Identify which cell holds the provided text, then report its [X, Y] central coordinate. 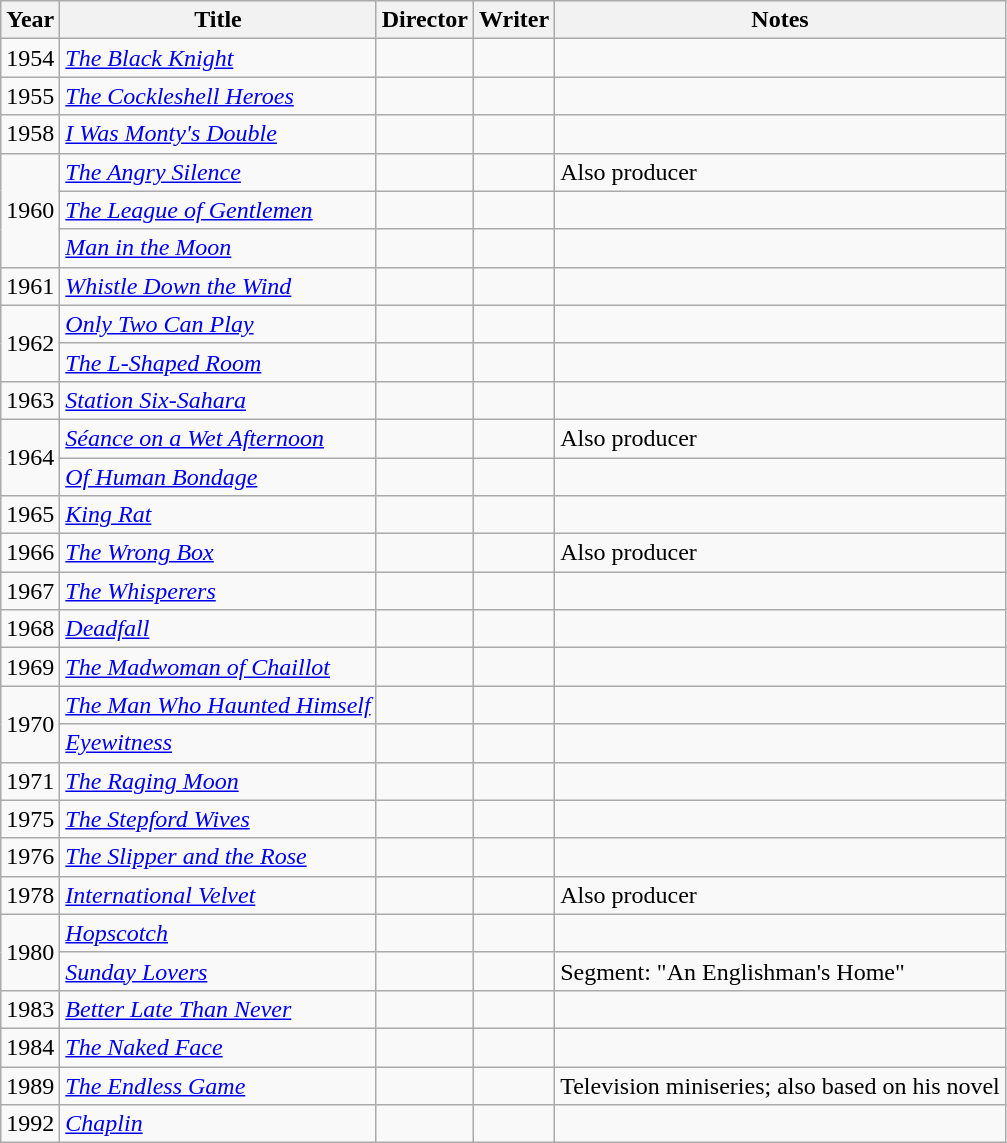
1954 [30, 58]
Notes [780, 20]
1968 [30, 629]
1964 [30, 457]
1975 [30, 819]
1963 [30, 400]
1989 [30, 1085]
Man in the Moon [218, 248]
The Slipper and the Rose [218, 857]
King Rat [218, 515]
Television miniseries; also based on his novel [780, 1085]
The L-Shaped Room [218, 362]
The Stepford Wives [218, 819]
1965 [30, 515]
The League of Gentlemen [218, 210]
1960 [30, 210]
1961 [30, 286]
The Endless Game [218, 1085]
The Whisperers [218, 591]
1966 [30, 553]
Writer [514, 20]
The Man Who Haunted Himself [218, 705]
International Velvet [218, 895]
Sunday Lovers [218, 971]
Year [30, 20]
Title [218, 20]
1962 [30, 343]
Director [424, 20]
Of Human Bondage [218, 477]
1976 [30, 857]
The Wrong Box [218, 553]
1955 [30, 96]
1969 [30, 667]
1984 [30, 1047]
Only Two Can Play [218, 324]
Deadfall [218, 629]
Station Six-Sahara [218, 400]
1970 [30, 724]
I Was Monty's Double [218, 134]
1978 [30, 895]
1967 [30, 591]
Whistle Down the Wind [218, 286]
Better Late Than Never [218, 1009]
1992 [30, 1124]
Chaplin [218, 1124]
The Black Knight [218, 58]
1980 [30, 952]
1983 [30, 1009]
Eyewitness [218, 743]
1971 [30, 781]
Segment: "An Englishman's Home" [780, 971]
The Raging Moon [218, 781]
Hopscotch [218, 933]
The Cockleshell Heroes [218, 96]
1958 [30, 134]
Séance on a Wet Afternoon [218, 438]
The Madwoman of Chaillot [218, 667]
The Angry Silence [218, 172]
The Naked Face [218, 1047]
